For the text-containing cell, return its midpoint in [x, y] coordinate format. 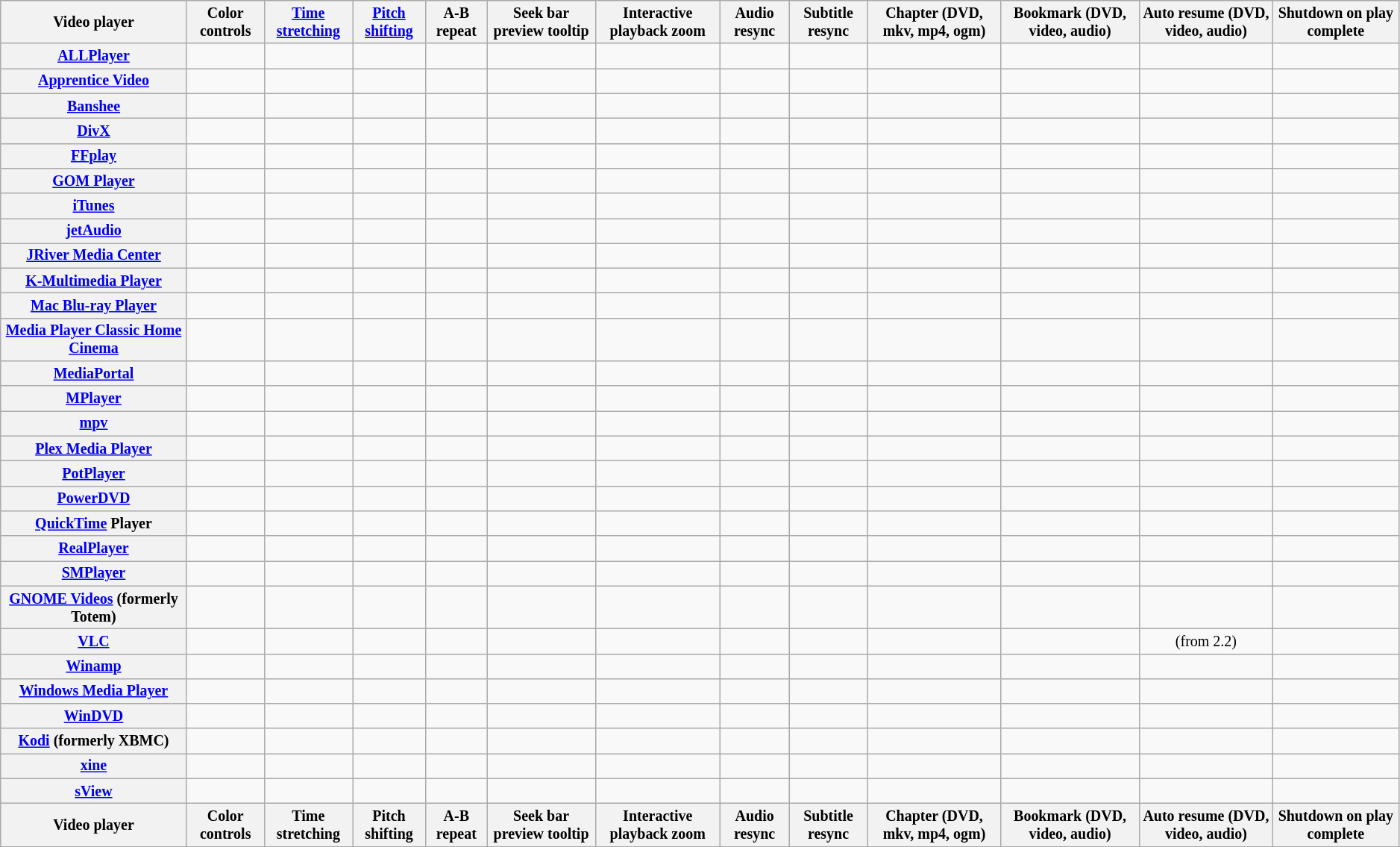
Mac Blu-ray Player [94, 306]
Interactiveplayback zoom [658, 825]
ALLPlayer [94, 57]
QuickTime Player [94, 524]
VLC [94, 642]
DivX [94, 131]
Winamp [94, 666]
mpv [94, 424]
WinDVD [94, 716]
Plex Media Player [94, 449]
GNOME Videos (formerly Totem) [94, 607]
Media Player Classic Home Cinema [94, 340]
JRiver Media Center [94, 255]
iTunes [94, 206]
Windows Media Player [94, 691]
FFplay [94, 155]
RealPlayer [94, 548]
xine [94, 766]
K-Multimedia Player [94, 281]
(from 2.2) [1205, 642]
SMPlayer [94, 573]
MediaPortal [94, 373]
jetAudio [94, 231]
Interactive playback zoom [658, 22]
sView [94, 791]
PowerDVD [94, 498]
MPlayer [94, 399]
GOM Player [94, 181]
Banshee [94, 106]
Kodi (formerly XBMC) [94, 742]
PotPlayer [94, 473]
Apprentice Video [94, 81]
